Return [X, Y] of the center of cell containing provided text 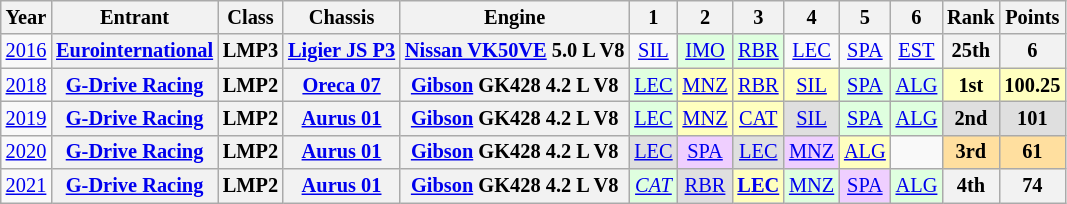
61 [1032, 152]
25th [970, 51]
IMO [706, 51]
2020 [26, 152]
2018 [26, 85]
Chassis [342, 17]
3rd [970, 152]
Eurointernational [134, 51]
74 [1032, 186]
EST [917, 51]
Ligier JS P3 [342, 51]
Engine [514, 17]
Oreca 07 [342, 85]
4 [812, 17]
4th [970, 186]
LMP3 [250, 51]
1 [653, 17]
Rank [970, 17]
1st [970, 85]
100.25 [1032, 85]
Year [26, 17]
2019 [26, 118]
3 [758, 17]
2nd [970, 118]
5 [865, 17]
101 [1032, 118]
2016 [26, 51]
Entrant [134, 17]
Nissan VK50VE 5.0 L V8 [514, 51]
2021 [26, 186]
Class [250, 17]
2 [706, 17]
Points [1032, 17]
